Provide the (X, Y) coordinate of the cell's center where the given text is located.  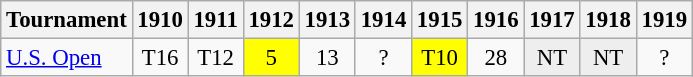
1916 (496, 20)
T10 (440, 58)
1918 (608, 20)
1911 (216, 20)
Tournament (66, 20)
1919 (664, 20)
1914 (383, 20)
T16 (160, 58)
28 (496, 58)
1915 (440, 20)
13 (327, 58)
5 (271, 58)
1910 (160, 20)
1913 (327, 20)
1912 (271, 20)
T12 (216, 58)
U.S. Open (66, 58)
1917 (552, 20)
